Pinpoint the cell where the given text exists, returning its (x, y) midpoint coordinate. 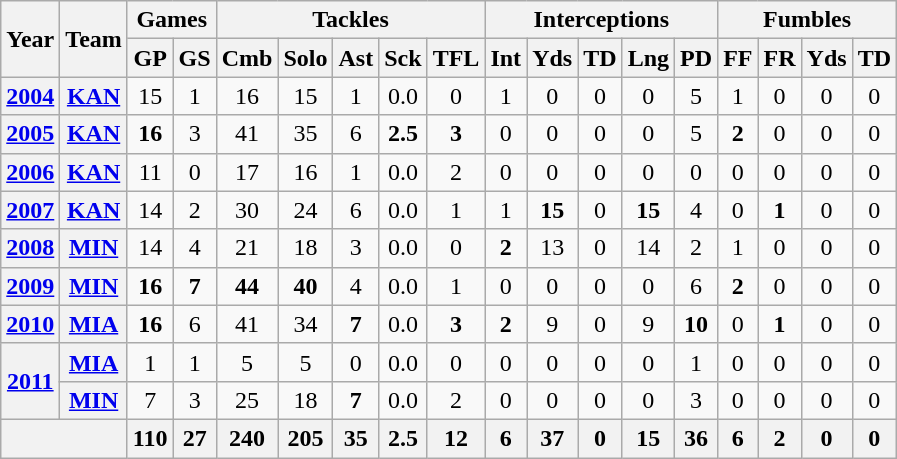
2004 (30, 96)
PD (696, 58)
Sck (403, 58)
21 (247, 248)
2005 (30, 134)
Year (30, 39)
Cmb (247, 58)
13 (552, 248)
10 (696, 324)
11 (150, 172)
34 (306, 324)
2011 (30, 381)
Ast (356, 58)
37 (552, 438)
Interceptions (602, 20)
GP (150, 58)
FR (780, 58)
30 (247, 210)
Games (172, 20)
Team (94, 39)
Solo (306, 58)
Fumbles (808, 20)
Int (506, 58)
110 (150, 438)
44 (247, 286)
GS (194, 58)
2008 (30, 248)
2010 (30, 324)
2007 (30, 210)
27 (194, 438)
Tackles (350, 20)
240 (247, 438)
40 (306, 286)
24 (306, 210)
Lng (648, 58)
25 (247, 400)
12 (456, 438)
FF (738, 58)
17 (247, 172)
205 (306, 438)
2006 (30, 172)
TFL (456, 58)
36 (696, 438)
2009 (30, 286)
